Identify which cell holds the provided text, then report its (X, Y) central coordinate. 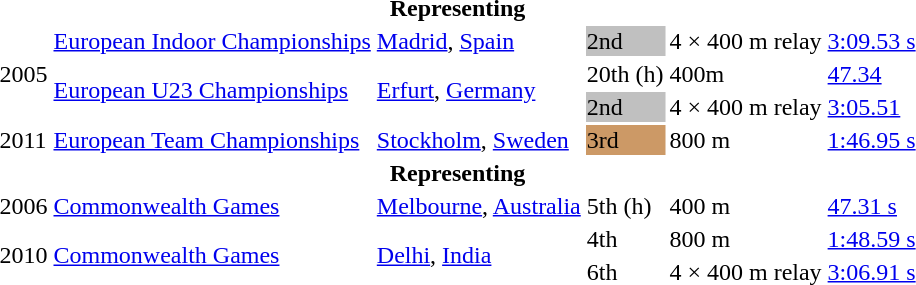
400m (746, 74)
European Team Championships (212, 140)
Madrid, Spain (478, 41)
Stockholm, Sweden (478, 140)
European U23 Championships (212, 90)
3rd (625, 140)
400 m (746, 206)
European Indoor Championships (212, 41)
Commonwealth Games (212, 206)
20th (h) (625, 74)
4th (625, 239)
Erfurt, Germany (478, 90)
5th (h) (625, 206)
Melbourne, Australia (478, 206)
